Scan for the cell matching the given text and deliver its (x, y) coordinate at center. 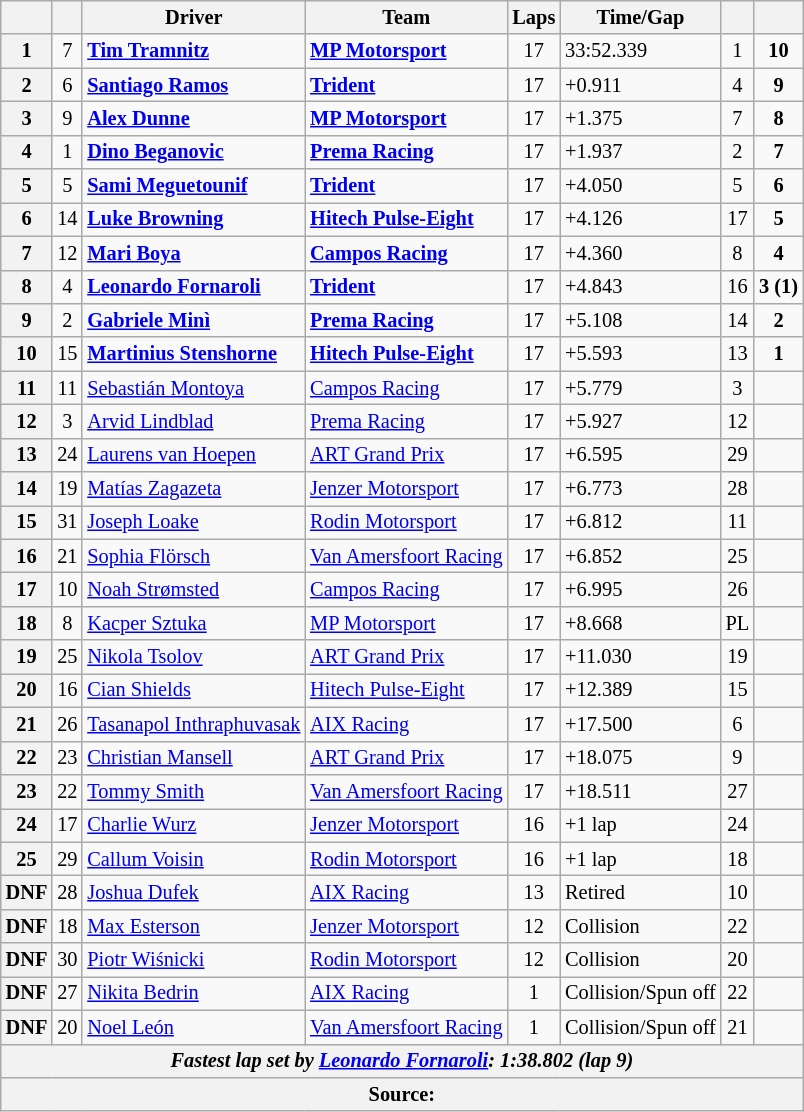
Noah Strømsted (194, 589)
Kacper Sztuka (194, 623)
+4.050 (640, 186)
Piotr Wiśnicki (194, 960)
Retired (640, 892)
Santiago Ramos (194, 85)
Sami Meguetounif (194, 186)
Tim Tramnitz (194, 51)
+5.593 (640, 354)
31 (67, 522)
Nikita Bedrin (194, 993)
Luke Browning (194, 219)
PL (738, 623)
Arvid Lindblad (194, 421)
+4.360 (640, 253)
+5.927 (640, 421)
+6.812 (640, 522)
+18.075 (640, 758)
33:52.339 (640, 51)
+12.389 (640, 690)
+4.126 (640, 219)
+8.668 (640, 623)
+1.937 (640, 152)
Fastest lap set by Leonardo Fornaroli: 1:38.802 (lap 9) (402, 1061)
Matías Zagazeta (194, 489)
Tasanapol Inthraphuvasak (194, 724)
Charlie Wurz (194, 825)
Joshua Dufek (194, 892)
Sophia Flörsch (194, 556)
+1.375 (640, 118)
3 (1) (778, 287)
Source: (402, 1094)
30 (67, 960)
+11.030 (640, 657)
+18.511 (640, 791)
+6.852 (640, 556)
Noel León (194, 1027)
Gabriele Minì (194, 320)
Callum Voisin (194, 859)
+6.595 (640, 455)
+6.773 (640, 489)
+17.500 (640, 724)
Joseph Loake (194, 522)
Team (406, 17)
+4.843 (640, 287)
Time/Gap (640, 17)
+5.108 (640, 320)
Christian Mansell (194, 758)
+5.779 (640, 388)
Mari Boya (194, 253)
+6.995 (640, 589)
Leonardo Fornaroli (194, 287)
+0.911 (640, 85)
Sebastián Montoya (194, 388)
Driver (194, 17)
Dino Beganovic (194, 152)
Laps (534, 17)
Alex Dunne (194, 118)
Cian Shields (194, 690)
Martinius Stenshorne (194, 354)
Nikola Tsolov (194, 657)
Laurens van Hoepen (194, 455)
Max Esterson (194, 926)
Tommy Smith (194, 791)
